Scan for the cell matching the given text and deliver its (x, y) coordinate at center. 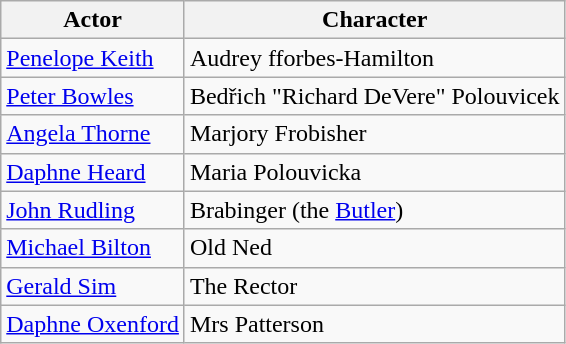
Brabinger (the Butler) (374, 210)
Actor (93, 20)
Maria Polouvicka (374, 172)
Audrey fforbes-Hamilton (374, 58)
Angela Thorne (93, 134)
Character (374, 20)
Bedřich "Richard DeVere" Polouvicek (374, 96)
The Rector (374, 286)
Mrs Patterson (374, 324)
Penelope Keith (93, 58)
Daphne Heard (93, 172)
John Rudling (93, 210)
Michael Bilton (93, 248)
Daphne Oxenford (93, 324)
Peter Bowles (93, 96)
Marjory Frobisher (374, 134)
Gerald Sim (93, 286)
Old Ned (374, 248)
